Output the (x, y) coordinate of the center of the cell containing the given text.  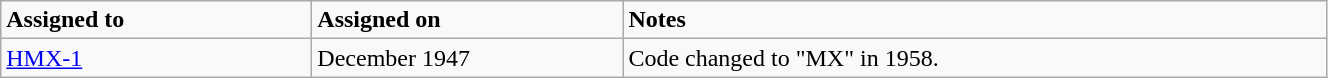
Assigned on (468, 20)
Assigned to (156, 20)
Notes (975, 20)
HMX-1 (156, 58)
December 1947 (468, 58)
Code changed to "MX" in 1958. (975, 58)
